Return the [X, Y] coordinate for the center point of the cell that contains the specified text.  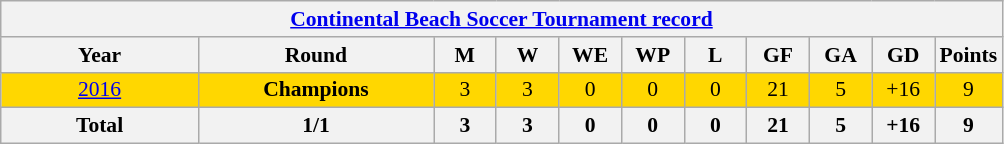
Total [100, 126]
L [716, 55]
1/1 [316, 126]
Points [968, 55]
Champions [316, 90]
WE [590, 55]
Year [100, 55]
W [528, 55]
Continental Beach Soccer Tournament record [502, 19]
Round [316, 55]
GA [840, 55]
WP [652, 55]
GD [904, 55]
2016 [100, 90]
M [466, 55]
GF [778, 55]
